For the text-containing cell, return its midpoint in (x, y) coordinate format. 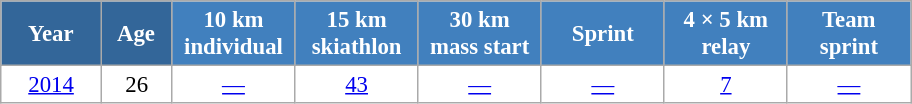
Age (136, 34)
4 × 5 km relay (726, 34)
30 km mass start (480, 34)
Team sprint (848, 34)
Sprint (602, 34)
7 (726, 85)
2014 (52, 85)
10 km individual (234, 34)
43 (356, 85)
Year (52, 34)
26 (136, 85)
15 km skiathlon (356, 34)
